Provide the (X, Y) coordinate of the cell's center where the given text is located.  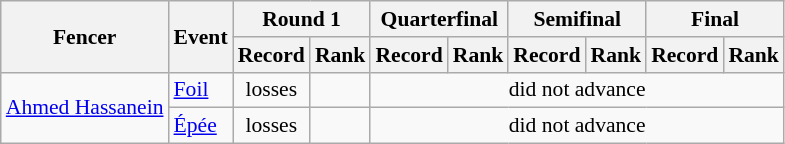
Round 1 (302, 19)
Final (715, 19)
Épée (201, 126)
Quarterfinal (439, 19)
Event (201, 36)
Ahmed Hassanein (85, 108)
Foil (201, 90)
Semifinal (577, 19)
Fencer (85, 36)
